Locate the cell with the specified text and output its [X, Y] center coordinate. 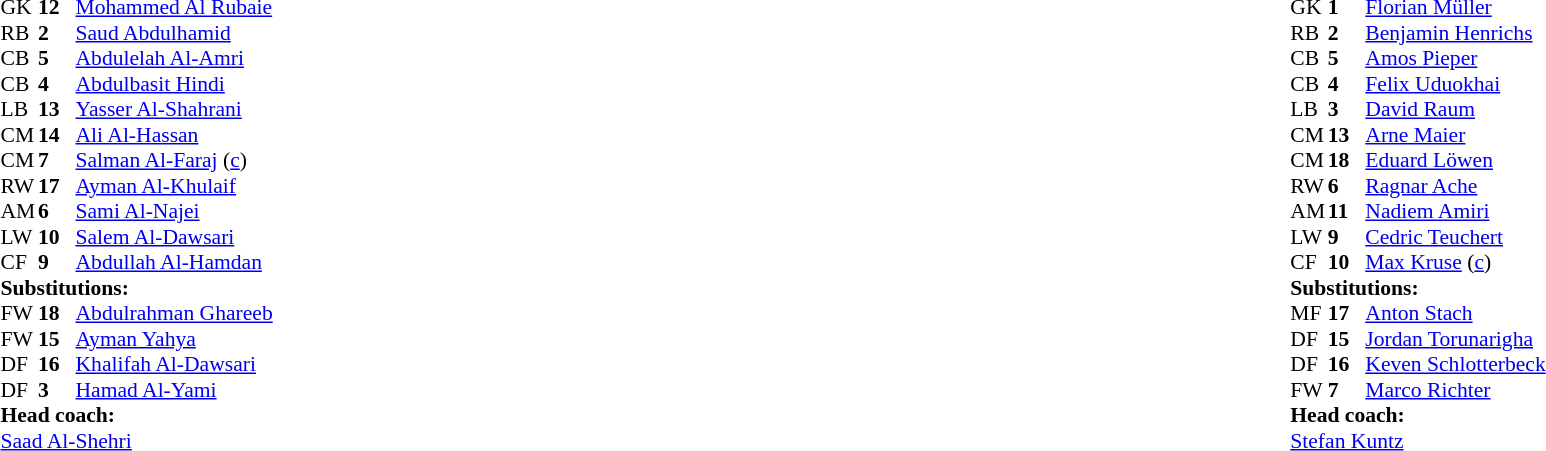
Hamad Al-Yami [174, 390]
Ayman Al-Khulaif [174, 186]
Max Kruse (c) [1455, 263]
Ayman Yahya [174, 339]
Ragnar Ache [1455, 186]
Marco Richter [1455, 390]
14 [57, 135]
Keven Schlotterbeck [1455, 365]
Benjamin Henrichs [1455, 33]
Abdullah Al-Hamdan [174, 263]
Cedric Teuchert [1455, 237]
Arne Maier [1455, 135]
Yasser Al-Shahrani [174, 109]
Abdulelah Al-Amri [174, 59]
Abdulbasit Hindi [174, 84]
Abdulrahman Ghareeb [174, 313]
Khalifah Al-Dawsari [174, 365]
Amos Pieper [1455, 59]
David Raum [1455, 109]
Salem Al-Dawsari [174, 237]
Jordan Torunarigha [1455, 339]
Anton Stach [1455, 313]
Sami Al-Najei [174, 211]
Eduard Löwen [1455, 161]
Saud Abdulhamid [174, 33]
Ali Al-Hassan [174, 135]
11 [1347, 211]
Salman Al-Faraj (c) [174, 161]
Felix Uduokhai [1455, 84]
MF [1309, 313]
Nadiem Amiri [1455, 211]
